Scan for the cell matching the given text and deliver its (x, y) coordinate at center. 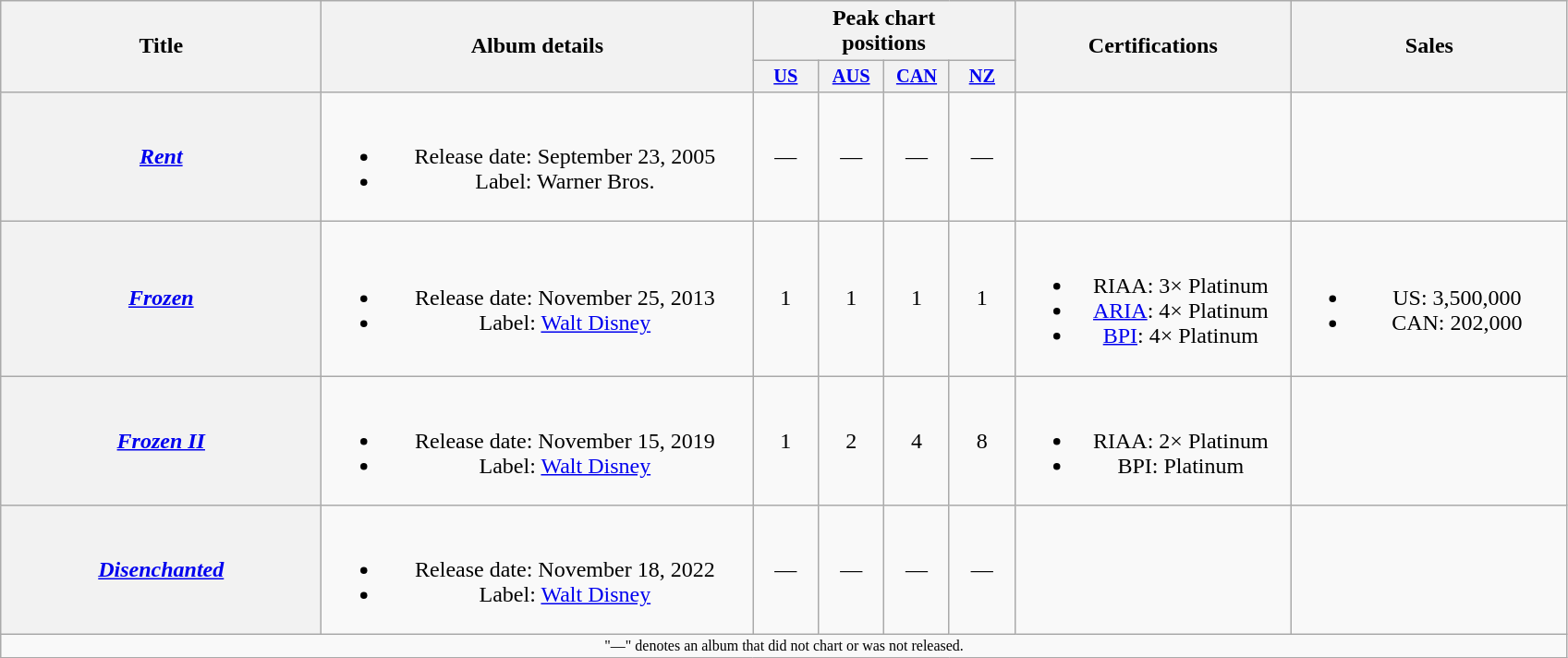
Certifications (1153, 46)
NZ (981, 77)
Sales (1428, 46)
Frozen II (161, 441)
Album details (538, 46)
"—" denotes an album that did not chart or was not released. (784, 646)
AUS (852, 77)
Rent (161, 156)
Release date: November 25, 2013Label: Walt Disney (538, 299)
Frozen (161, 299)
RIAA: 2× PlatinumBPI: Platinum (1153, 441)
Peak chartpositions (883, 31)
Release date: November 18, 2022Label: Walt Disney (538, 570)
Title (161, 46)
Release date: November 15, 2019Label: Walt Disney (538, 441)
8 (981, 441)
US (785, 77)
Release date: September 23, 2005Label: Warner Bros. (538, 156)
US: 3,500,000CAN: 202,000 (1428, 299)
4 (917, 441)
CAN (917, 77)
2 (852, 441)
RIAA: 3× PlatinumARIA: 4× PlatinumBPI: 4× Platinum (1153, 299)
Disenchanted (161, 570)
